Detect which cell encompasses the target text, then output its (x, y) center coordinate. 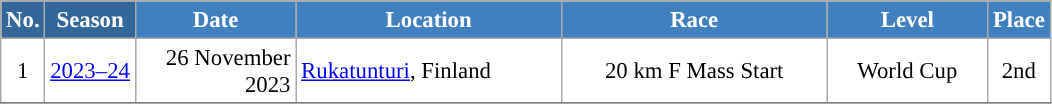
Place (1019, 20)
Date (216, 20)
Season (90, 20)
Location (429, 20)
2nd (1019, 72)
26 November 2023 (216, 72)
1 (23, 72)
World Cup (908, 72)
2023–24 (90, 72)
20 km F Mass Start (694, 72)
Race (694, 20)
Rukatunturi, Finland (429, 72)
No. (23, 20)
Level (908, 20)
